Locate the cell with the specified text and output its (X, Y) center coordinate. 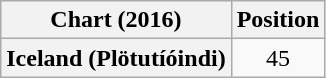
Chart (2016) (116, 20)
Iceland (Plötutíóindi) (116, 58)
Position (278, 20)
45 (278, 58)
